Provide the [x, y] coordinate of the cell's center where the given text is located.  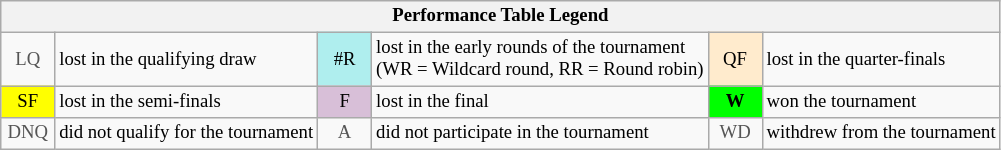
lost in the early rounds of the tournament(WR = Wildcard round, RR = Round robin) [540, 60]
LQ [28, 60]
lost in the quarter-finals [881, 60]
W [735, 102]
lost in the semi-finals [186, 102]
withdrew from the tournament [881, 134]
A [345, 134]
#R [345, 60]
F [345, 102]
DNQ [28, 134]
Performance Table Legend [500, 16]
QF [735, 60]
lost in the final [540, 102]
SF [28, 102]
lost in the qualifying draw [186, 60]
WD [735, 134]
did not participate in the tournament [540, 134]
won the tournament [881, 102]
did not qualify for the tournament [186, 134]
